Return (x, y) of the center of cell containing provided text 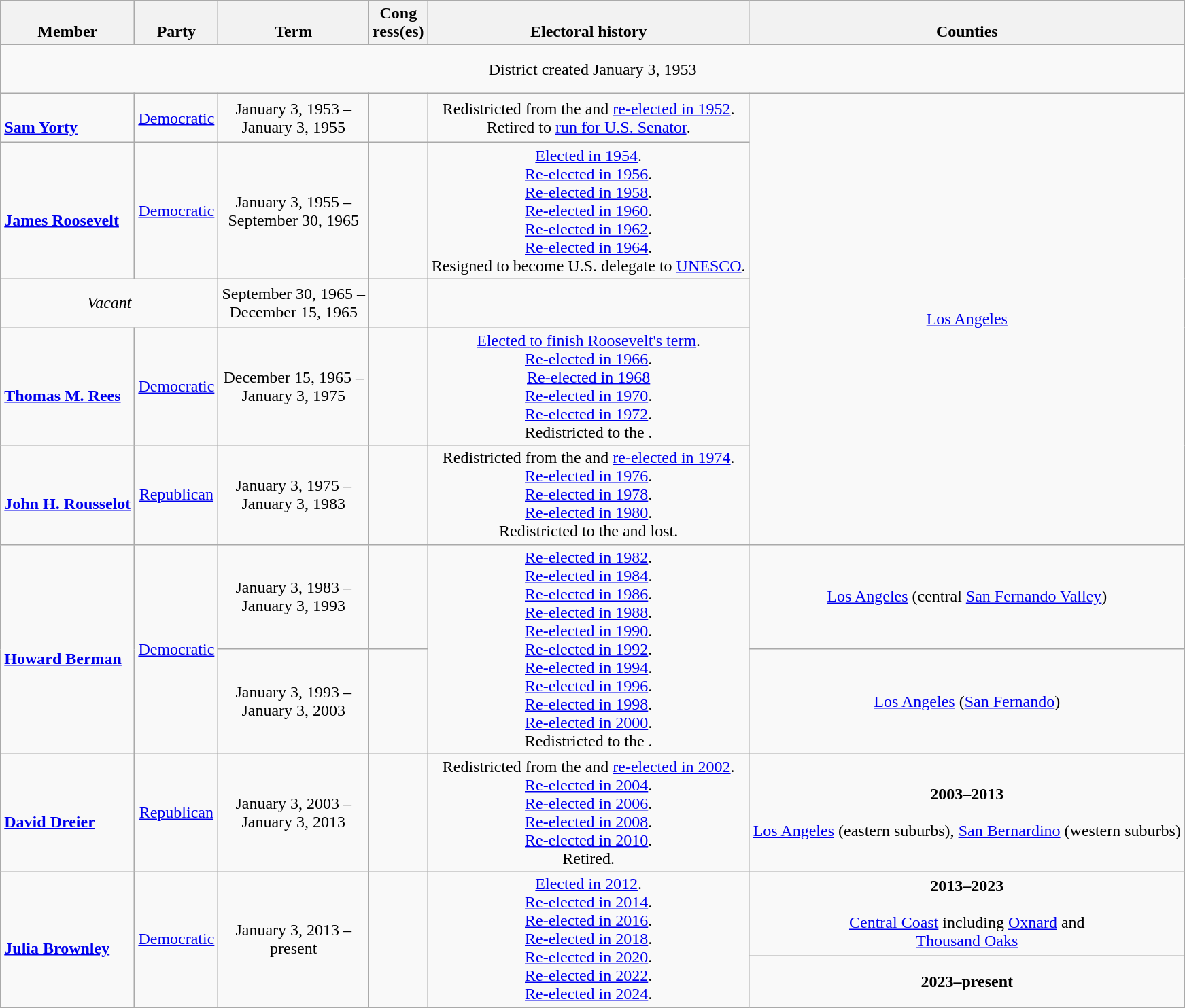
Los Angeles (central San Fernando Valley) (967, 597)
January 3, 1983 –January 3, 1993 (294, 597)
January 3, 2003 –January 3, 2013 (294, 813)
January 3, 1955 –September 30, 1965 (294, 211)
Elected in 2012.Re-elected in 2014.Re-elected in 2016.Re-elected in 2018.Re-elected in 2020.Re-elected in 2022.Re-elected in 2024. (589, 939)
District created January 3, 1953 (593, 69)
Member (68, 23)
John H. Rousselot (68, 495)
Term (294, 23)
Howard Berman (68, 649)
January 3, 1975 –January 3, 1983 (294, 495)
Redistricted from the and re-elected in 2002.Re-elected in 2004.Re-elected in 2006.Re-elected in 2008.Re-elected in 2010.Retired. (589, 813)
Redistricted from the and re-elected in 1974.Re-elected in 1976.Re-elected in 1978.Re-elected in 1980.Redistricted to the and lost. (589, 495)
Julia Brownley (68, 939)
Thomas M. Rees (68, 386)
September 30, 1965 –December 15, 1965 (294, 303)
Elected to finish Roosevelt's term.Re-elected in 1966.Re-elected in 1968Re-elected in 1970.Re-elected in 1972.Redistricted to the . (589, 386)
Counties (967, 23)
2003–2013Los Angeles (eastern suburbs), San Bernardino (western suburbs) (967, 813)
2013–2023Central Coast including Oxnard andThousand Oaks (967, 914)
January 3, 2013 –present (294, 939)
Redistricted from the and re-elected in 1952.Retired to run for U.S. Senator. (589, 118)
Party (177, 23)
Electoral history (589, 23)
December 15, 1965 –January 3, 1975 (294, 386)
Congress(es) (398, 23)
Sam Yorty (68, 118)
David Dreier (68, 813)
January 3, 1953 –January 3, 1955 (294, 118)
Los Angeles (967, 319)
2023–present (967, 981)
James Roosevelt (68, 211)
January 3, 1993 –January 3, 2003 (294, 701)
Vacant (109, 303)
Los Angeles (San Fernando) (967, 701)
